For the text-containing cell, return its midpoint in [x, y] coordinate format. 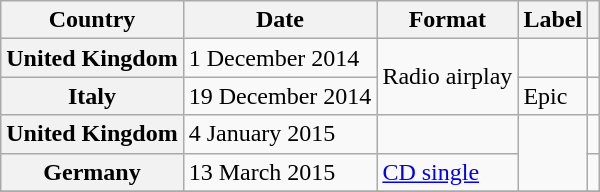
CD single [448, 172]
Country [92, 20]
Label [553, 20]
Date [280, 20]
Radio airplay [448, 77]
13 March 2015 [280, 172]
4 January 2015 [280, 134]
Format [448, 20]
Epic [553, 96]
19 December 2014 [280, 96]
1 December 2014 [280, 58]
Germany [92, 172]
Italy [92, 96]
